Extract the [X, Y] coordinate from the center of the cell holding the provided text.  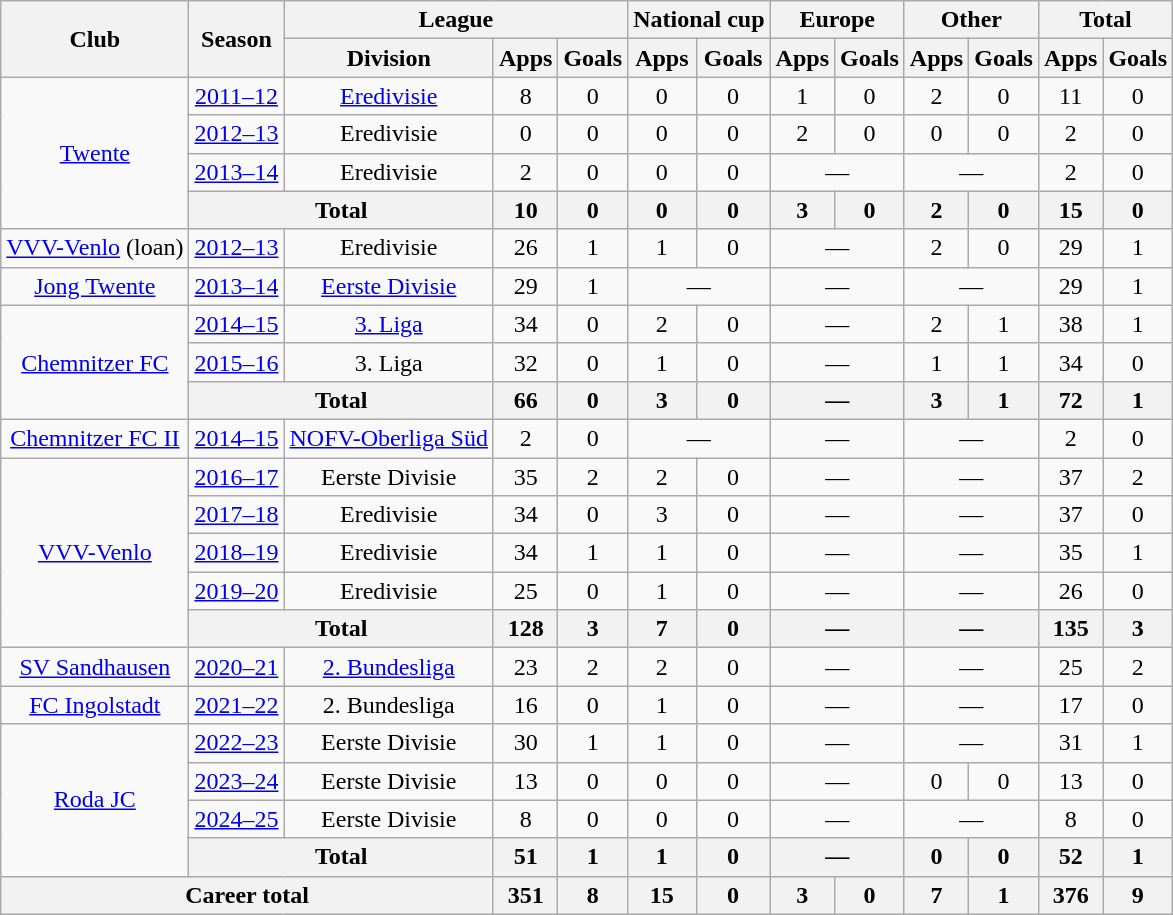
Career total [248, 895]
Chemnitzer FC [95, 362]
52 [1070, 857]
Other [971, 20]
2020–21 [236, 667]
VVV-Venlo [95, 553]
10 [525, 210]
League [456, 20]
351 [525, 895]
Chemnitzer FC II [95, 438]
2024–25 [236, 819]
38 [1070, 324]
31 [1070, 743]
Jong Twente [95, 286]
SV Sandhausen [95, 667]
30 [525, 743]
Twente [95, 153]
376 [1070, 895]
Roda JC [95, 800]
Club [95, 39]
32 [525, 362]
2017–18 [236, 515]
VVV-Venlo (loan) [95, 248]
135 [1070, 629]
17 [1070, 705]
23 [525, 667]
72 [1070, 400]
Season [236, 39]
2021–22 [236, 705]
2019–20 [236, 591]
128 [525, 629]
66 [525, 400]
Europe [837, 20]
2023–24 [236, 781]
11 [1070, 96]
2016–17 [236, 477]
NOFV-Oberliga Süd [389, 438]
FC Ingolstadt [95, 705]
2015–16 [236, 362]
16 [525, 705]
Division [389, 58]
National cup [699, 20]
51 [525, 857]
9 [1138, 895]
2011–12 [236, 96]
2022–23 [236, 743]
2018–19 [236, 553]
